Locate the cell with the specified text and output its [x, y] center coordinate. 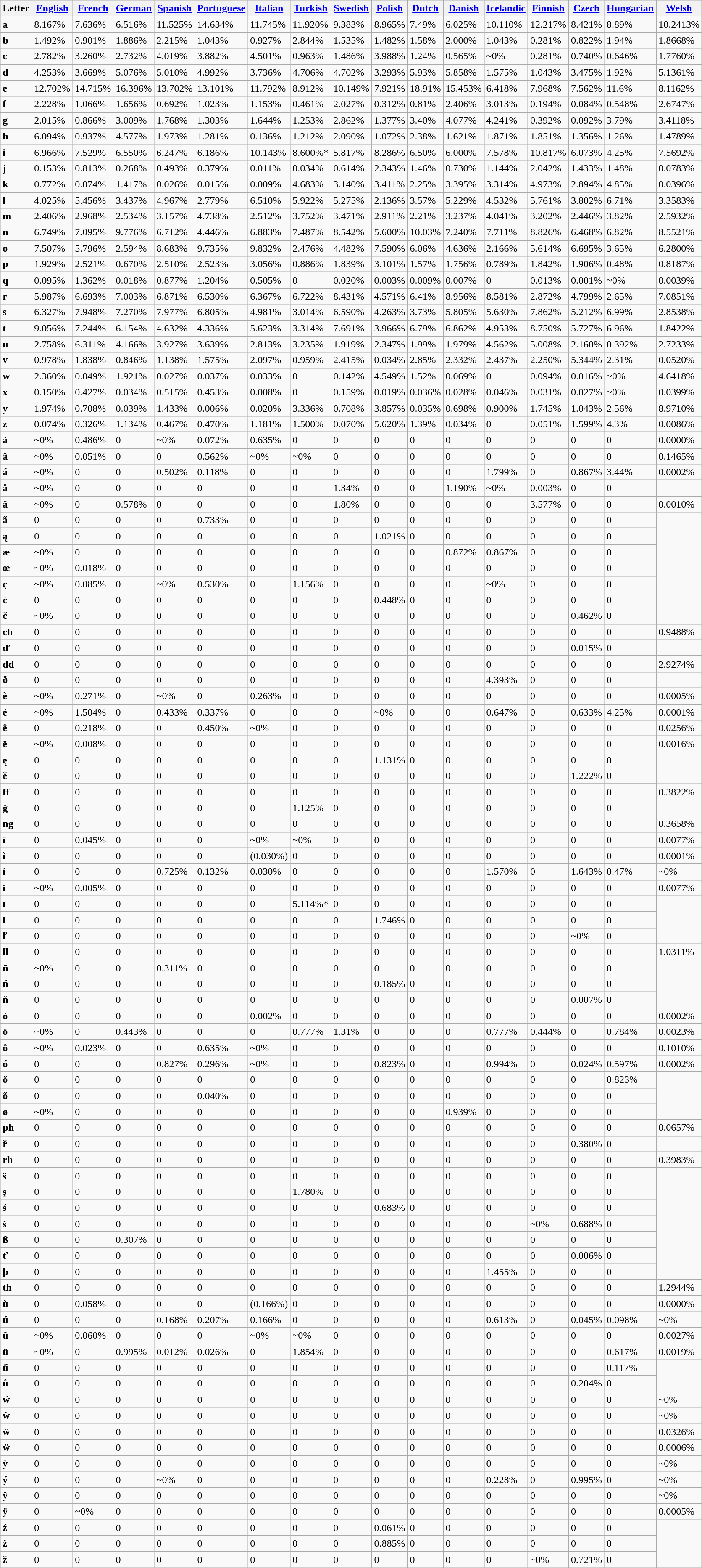
ê [16, 728]
0.443% [134, 1032]
Icelandic [506, 8]
4.992% [221, 72]
0.039% [134, 408]
0.963% [311, 56]
ż [16, 1544]
2.512% [269, 216]
14.634% [221, 24]
0.433% [175, 712]
0.030% [269, 872]
4.562% [506, 344]
1.921% [134, 376]
2.968% [93, 216]
0.3983% [679, 1160]
1.973% [175, 136]
5.630% [506, 312]
ğ [16, 808]
0.733% [221, 520]
2.5932% [679, 216]
6.99% [630, 312]
1.24% [425, 56]
6.79% [425, 328]
þ [16, 1272]
Hungarian [630, 8]
0.028% [464, 392]
2.097% [269, 360]
French [93, 8]
0.740% [586, 56]
4.501% [269, 56]
r [16, 296]
4.706% [311, 72]
0.872% [464, 552]
3.802% [586, 200]
7.095% [93, 232]
6.50% [425, 152]
î [16, 840]
z [16, 424]
1.871% [506, 136]
4.393% [506, 680]
0.427% [93, 392]
ð [16, 680]
2.136% [390, 200]
6.516% [134, 24]
0.1465% [679, 456]
6.530% [221, 296]
0.019% [390, 392]
0.994% [506, 1064]
3.882% [221, 56]
2.894% [586, 184]
12.702% [52, 88]
5.93% [425, 72]
3.669% [93, 72]
0.228% [506, 1479]
6.712% [175, 232]
ô [16, 1048]
6.862% [464, 328]
2.166% [506, 248]
0.515% [175, 392]
8.600%* [311, 152]
2.8538% [679, 312]
0.885% [390, 1544]
5.114%* [311, 904]
1.222% [586, 776]
6.82% [630, 232]
7.636% [93, 24]
2.813% [269, 344]
2.7233% [679, 344]
3.65% [630, 248]
0.207% [221, 1320]
2.347% [390, 344]
Spanish [175, 8]
0.337% [221, 712]
2.042% [548, 168]
Finnish [548, 8]
i [16, 152]
ng [16, 824]
4.967% [175, 200]
4.85% [630, 184]
1.99% [425, 344]
5.858% [464, 72]
0.117% [630, 1368]
ú [16, 1320]
1.8668% [679, 40]
0.002% [269, 1016]
3.235% [311, 344]
6.154% [134, 328]
2.758% [52, 344]
ò [16, 1016]
2.015% [52, 120]
Swedish [351, 8]
6.871% [175, 296]
5.805% [464, 312]
ç [16, 584]
0.789% [506, 264]
1.504% [93, 712]
0.9488% [679, 632]
1.156% [311, 584]
2.476% [311, 248]
1.570% [506, 872]
1.125% [311, 808]
3.73% [425, 312]
0.094% [548, 376]
1.57% [425, 264]
1.066% [93, 104]
1.26% [630, 136]
0.614% [351, 168]
6.094% [52, 136]
2.523% [221, 264]
0.562% [221, 456]
0.168% [175, 1320]
0.040% [221, 1096]
0.0256% [679, 728]
Welsh [679, 8]
1.780% [311, 1192]
6.000% [464, 152]
6.510% [269, 200]
8.9710% [679, 408]
0.326% [93, 424]
2.360% [52, 376]
3.966% [390, 328]
2.250% [548, 360]
2.594% [134, 248]
4.077% [464, 120]
1.906% [586, 264]
3.202% [548, 216]
h [16, 136]
2.25% [425, 184]
0.692% [175, 104]
0.3658% [679, 824]
2.872% [548, 296]
0.0520% [679, 360]
1.253% [311, 120]
4.738% [221, 216]
8.912% [311, 88]
0.462% [586, 616]
1.48% [630, 168]
0.900% [506, 408]
0.136% [269, 136]
3.82% [630, 216]
1.138% [175, 360]
1.799% [506, 472]
0.060% [93, 1336]
10.143% [269, 152]
6.025% [464, 24]
1.656% [134, 104]
0.486% [93, 440]
2.000% [464, 40]
Polish [390, 8]
0.772% [52, 184]
ï [16, 888]
0.268% [134, 168]
1.190% [464, 488]
Letter [16, 8]
5.008% [548, 344]
7.507% [52, 248]
0.194% [548, 104]
5.1361% [679, 72]
6.722% [311, 296]
1.362% [93, 280]
13.702% [175, 88]
4.166% [134, 344]
0.688% [586, 1224]
0.379% [221, 168]
10.149% [351, 88]
10.110% [506, 24]
6.550% [134, 152]
Portuguese [221, 8]
2.732% [134, 56]
Italian [269, 8]
2.38% [425, 136]
o [16, 248]
æ [16, 552]
1.482% [390, 40]
Turkish [311, 8]
13.101% [221, 88]
p [16, 264]
8.1162% [679, 88]
8.826% [548, 232]
0.159% [351, 392]
0.098% [630, 1320]
œ [16, 568]
4.446% [221, 232]
j [16, 168]
2.228% [52, 104]
11.6% [630, 88]
3.44% [630, 472]
1.644% [269, 120]
0.978% [52, 360]
1.281% [221, 136]
2.090% [351, 136]
1.0311% [679, 952]
3.4118% [679, 120]
ß [16, 1240]
1.929% [52, 264]
á [16, 472]
ŵ [16, 1431]
6.71% [630, 200]
0.530% [221, 584]
d [16, 72]
6.327% [52, 312]
3.736% [269, 72]
í [16, 872]
ć [16, 600]
0.0016% [679, 744]
1.021% [390, 536]
0.132% [221, 872]
ı [16, 904]
0.505% [269, 280]
3.752% [311, 216]
ę [16, 760]
3.009% [134, 120]
0.453% [221, 392]
3.237% [464, 216]
0.1010% [679, 1048]
1.486% [351, 56]
7.487% [311, 232]
0.670% [134, 264]
9.776% [134, 232]
ł [16, 920]
2.862% [351, 120]
5.620% [390, 424]
2.31% [630, 360]
0.939% [464, 1112]
v [16, 360]
7.921% [390, 88]
6.06% [425, 248]
8.683% [175, 248]
1.886% [134, 40]
0.0010% [679, 504]
2.215% [175, 40]
5.796% [93, 248]
9.383% [351, 24]
7.590% [390, 248]
0.312% [390, 104]
8.965% [390, 24]
â [16, 456]
3.475% [586, 72]
2.332% [464, 360]
e [16, 88]
5.344% [586, 360]
3.411% [390, 184]
0.166% [269, 1320]
0.095% [52, 280]
6.693% [93, 296]
0.3822% [679, 792]
0.646% [630, 56]
1.023% [221, 104]
ë [16, 744]
1.39% [425, 424]
0.493% [175, 168]
0.470% [221, 424]
3.157% [175, 216]
1.34% [351, 488]
7.711% [506, 232]
7.529% [93, 152]
11.525% [175, 24]
3.395% [464, 184]
4.025% [52, 200]
2.510% [175, 264]
0.937% [93, 136]
7.49% [425, 24]
1.31% [351, 1032]
ä [16, 504]
5.600% [390, 232]
7.240% [464, 232]
ó [16, 1064]
ph [16, 1128]
ě [16, 776]
b [16, 40]
0.813% [93, 168]
1.2944% [679, 1288]
0.024% [586, 1064]
1.745% [548, 408]
1.839% [351, 264]
0.058% [93, 1304]
ã [16, 520]
1.52% [425, 376]
4.6418% [679, 376]
7.562% [586, 88]
7.0851% [679, 296]
ś [16, 1208]
0.613% [506, 1320]
2.85% [425, 360]
(0.166%) [269, 1304]
0.085% [93, 584]
0.959% [311, 360]
18.91% [425, 88]
3.101% [390, 264]
14.715% [93, 88]
0.565% [464, 56]
12.217% [548, 24]
0.866% [93, 120]
3.40% [425, 120]
0.0657% [679, 1128]
0.084% [586, 104]
3.014% [311, 312]
å [16, 488]
0.142% [351, 376]
5.275% [351, 200]
3.140% [351, 184]
1.072% [390, 136]
0.467% [175, 424]
7.862% [548, 312]
4.702% [351, 72]
2.534% [134, 216]
0.846% [134, 360]
5.212% [586, 312]
4.532% [506, 200]
1.643% [586, 872]
1.500% [311, 424]
0.47% [630, 872]
0.48% [630, 264]
1.838% [93, 360]
0.698% [464, 408]
11.920% [311, 24]
7.003% [134, 296]
3.857% [390, 408]
1.92% [630, 72]
0.061% [390, 1528]
3.471% [351, 216]
ű [16, 1368]
9.735% [221, 248]
0.011% [269, 168]
2.521% [93, 264]
0.0783% [679, 168]
0.380% [586, 1144]
0.049% [93, 376]
2.65% [630, 296]
8.431% [351, 296]
4.953% [506, 328]
1.377% [390, 120]
ŝ [16, 1176]
0.218% [93, 728]
4.799% [586, 296]
ŷ [16, 1496]
3.056% [269, 264]
1.492% [52, 40]
w [16, 376]
0.001% [586, 280]
5.614% [548, 248]
3.577% [548, 504]
Dutch [425, 8]
(0.030%) [269, 856]
4.019% [175, 56]
1.8422% [679, 328]
ẃ [16, 1400]
4.041% [506, 216]
0.0399% [679, 392]
3.013% [506, 104]
ž [16, 1560]
0.877% [175, 280]
ń [16, 984]
0.617% [630, 1352]
8.421% [586, 24]
1.599% [586, 424]
ť [16, 1256]
0.822% [586, 40]
5.922% [311, 200]
2.9274% [679, 664]
8.750% [548, 328]
7.5692% [679, 152]
š [16, 1224]
0.033% [269, 376]
0.461% [311, 104]
5.456% [93, 200]
Czech [586, 8]
6.418% [506, 88]
0.005% [93, 888]
ý [16, 1479]
3.260% [93, 56]
û [16, 1336]
0.683% [390, 1208]
0.450% [221, 728]
4.263% [390, 312]
6.590% [351, 312]
15.453% [464, 88]
8.956% [464, 296]
0.784% [630, 1032]
0.271% [93, 696]
ř [16, 1144]
u [16, 344]
ő [16, 1080]
1.94% [630, 40]
1.46% [425, 168]
0.901% [93, 40]
1.842% [548, 264]
1.417% [134, 184]
4.981% [269, 312]
1.746% [390, 920]
0.578% [134, 504]
4.482% [351, 248]
1.979% [464, 344]
č [16, 616]
16.396% [134, 88]
0.0326% [679, 1431]
2.437% [506, 360]
7.948% [93, 312]
0.725% [175, 872]
ì [16, 856]
1.58% [425, 40]
õ [16, 1096]
0.448% [390, 600]
7.244% [93, 328]
1.621% [464, 136]
ẁ [16, 1415]
Danish [464, 8]
1.131% [390, 760]
8.286% [390, 152]
ẅ [16, 1447]
0.307% [134, 1240]
0.647% [506, 712]
6.073% [586, 152]
0.118% [221, 472]
2.911% [390, 216]
3.988% [390, 56]
c [16, 56]
5.229% [464, 200]
1.134% [134, 424]
ø [16, 1112]
4.336% [221, 328]
dd [16, 664]
6.186% [221, 152]
ů [16, 1384]
m [16, 216]
11.792% [269, 88]
0.296% [221, 1064]
0.721% [586, 1560]
q [16, 280]
9.056% [52, 328]
0.037% [221, 376]
3.293% [390, 72]
6.883% [269, 232]
0.204% [586, 1384]
6.749% [52, 232]
3.57% [425, 200]
7.270% [134, 312]
ş [16, 1192]
0.927% [269, 40]
5.076% [134, 72]
0.633% [586, 712]
l [16, 200]
0.548% [630, 104]
0.0086% [679, 424]
6.805% [221, 312]
4.636% [464, 248]
6.41% [425, 296]
ź [16, 1528]
5.761% [548, 200]
5.623% [269, 328]
0.886% [311, 264]
1.181% [269, 424]
2.844% [311, 40]
y [16, 408]
0.092% [586, 120]
4.3% [630, 424]
2.027% [351, 104]
4.577% [134, 136]
ll [16, 952]
ff [16, 792]
0.0006% [679, 1447]
n [16, 232]
3.927% [175, 344]
10.03% [425, 232]
0.012% [175, 1352]
10.2413% [679, 24]
8.167% [52, 24]
2.6747% [679, 104]
4.253% [52, 72]
2.160% [586, 344]
1.756% [464, 264]
1.4789% [679, 136]
f [16, 104]
5.817% [351, 152]
6.96% [630, 328]
German [134, 8]
0.730% [464, 168]
8.89% [630, 24]
1.144% [506, 168]
ď [16, 648]
1.535% [351, 40]
s [16, 312]
2.782% [52, 56]
k [16, 184]
2.779% [221, 200]
ň [16, 1000]
1.851% [548, 136]
6.247% [175, 152]
6.367% [269, 296]
1.303% [221, 120]
t [16, 328]
4.632% [175, 328]
ÿ [16, 1512]
0.046% [506, 392]
2.56% [630, 408]
4.973% [548, 184]
3.3583% [679, 200]
a [16, 24]
6.2800% [679, 248]
0.444% [548, 1032]
ch [16, 632]
6.468% [586, 232]
0.150% [52, 392]
1.356% [586, 136]
1.455% [506, 1272]
x [16, 392]
1.854% [311, 1352]
1.768% [175, 120]
11.745% [269, 24]
2.446% [586, 216]
9.832% [269, 248]
0.81% [425, 104]
4.241% [506, 120]
2.343% [390, 168]
1.212% [311, 136]
6.695% [586, 248]
0.070% [351, 424]
8.542% [351, 232]
0.0027% [679, 1336]
6.966% [52, 152]
th [16, 1288]
4.683% [311, 184]
2.21% [425, 216]
é [16, 712]
ą [16, 536]
1.919% [351, 344]
0.035% [425, 408]
8.5521% [679, 232]
5.727% [586, 328]
ü [16, 1352]
0.0023% [679, 1032]
à [16, 440]
7.968% [548, 88]
2.415% [351, 360]
0.072% [221, 440]
0.597% [630, 1064]
0.827% [175, 1064]
7.977% [175, 312]
0.069% [464, 376]
0.023% [93, 1048]
0.311% [175, 968]
0.8187% [679, 264]
0.263% [269, 696]
8.581% [506, 296]
1.974% [52, 408]
4.549% [390, 376]
rh [16, 1160]
3.79% [630, 120]
1.153% [269, 104]
3.437% [134, 200]
0.016% [586, 376]
1.80% [351, 504]
0.031% [548, 392]
English [52, 8]
ñ [16, 968]
5.010% [175, 72]
ö [16, 1032]
0.185% [390, 984]
0.153% [52, 168]
0.0396% [679, 184]
0.0019% [679, 1352]
è [16, 696]
0.036% [425, 392]
7.578% [506, 152]
ỳ [16, 1463]
ľ [16, 936]
1.7760% [679, 56]
0.0039% [679, 280]
0.502% [175, 472]
5.987% [52, 296]
4.571% [390, 296]
3.639% [221, 344]
ù [16, 1304]
7.691% [351, 328]
6.311% [93, 344]
1.204% [221, 280]
3.336% [311, 408]
0.013% [548, 280]
10.817% [548, 152]
g [16, 120]
